Return [x, y] of the center of cell containing provided text 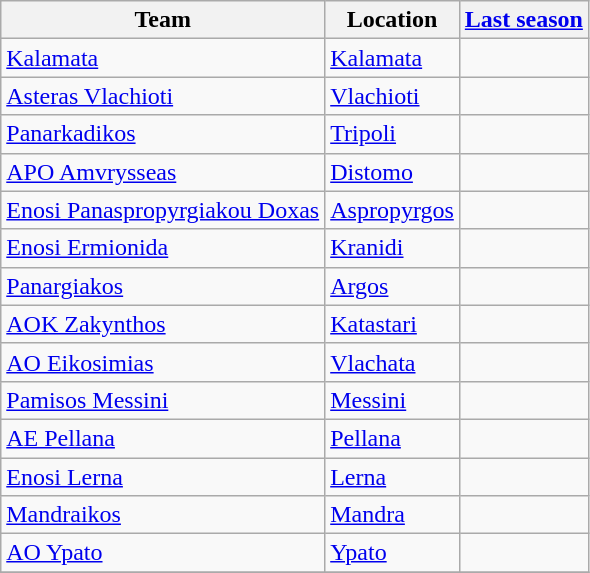
Panarkadikos [163, 134]
Location [392, 20]
Mandraikos [163, 515]
Last season [524, 20]
Asteras Vlachioti [163, 96]
Enosi Ermionida [163, 248]
AO Ypato [163, 553]
Pamisos Messini [163, 400]
Enosi Panaspropyrgiakou Doxas [163, 210]
Lerna [392, 477]
Vlachioti [392, 96]
Tripoli [392, 134]
Distomo [392, 172]
Argos [392, 286]
Messini [392, 400]
Panargiakos [163, 286]
AOK Zakynthos [163, 324]
Aspropyrgos [392, 210]
Mandra [392, 515]
AO Eikosimias [163, 362]
Pellana [392, 438]
Katastari [392, 324]
Enosi Lerna [163, 477]
AE Pellana [163, 438]
Vlachata [392, 362]
Team [163, 20]
Kranidi [392, 248]
Ypato [392, 553]
APO Amvrysseas [163, 172]
